Search for the cell housing the specified text and yield its [x, y] center coordinate. 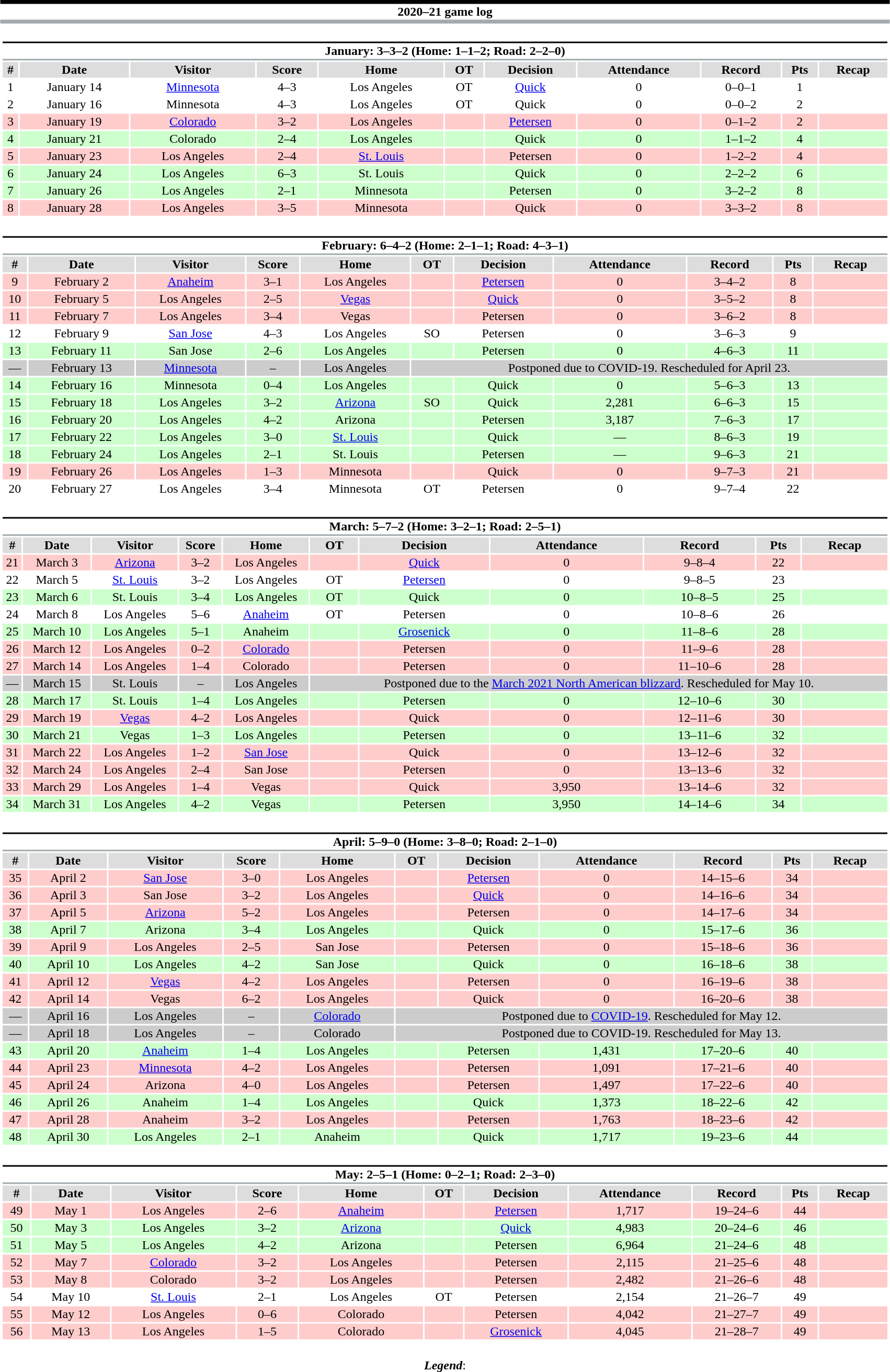
February 9 [82, 333]
6–6–3 [730, 402]
45 [15, 1085]
March 15 [57, 684]
1–5 [267, 1331]
March 10 [57, 631]
56 [16, 1331]
April 9 [68, 947]
4,042 [630, 1314]
Postponed due to COVID-19. Rescheduled for April 23. [649, 368]
50 [16, 1228]
7 [10, 191]
2,154 [630, 1297]
12–11–6 [700, 718]
April 18 [68, 1033]
April 24 [68, 1085]
May 1 [71, 1211]
February 26 [82, 471]
Postponed due to COVID-19. Rescheduled for May 12. [641, 1016]
May: 2–5–1 (Home: 0–2–1; Road: 2–3–0) [444, 1175]
March 14 [57, 666]
0–6 [267, 1314]
February 13 [82, 368]
April: 5–9–0 (Home: 3–8–0; Road: 2–1–0) [444, 842]
May 7 [71, 1262]
19–24–6 [736, 1211]
3–4–2 [730, 282]
March 24 [57, 769]
12–10–6 [700, 700]
16–20–6 [723, 999]
13–14–6 [700, 787]
April 5 [68, 913]
3–5 [287, 208]
April 20 [68, 1051]
January 24 [74, 173]
9–7–4 [730, 489]
January 16 [74, 104]
10–8–6 [700, 615]
April 14 [68, 999]
April 28 [68, 1120]
51 [16, 1245]
March 6 [57, 597]
14–16–6 [723, 895]
43 [15, 1051]
Postponed due to COVID-19. Rescheduled for May 13. [641, 1033]
March 29 [57, 787]
February 27 [82, 489]
1,431 [607, 1051]
1,497 [607, 1085]
8–6–3 [730, 437]
January 21 [74, 139]
2020–21 game log [445, 12]
3–2–2 [740, 191]
5–1 [200, 631]
47 [15, 1120]
2–2–2 [740, 173]
May 13 [71, 1331]
April 10 [68, 964]
18 [15, 455]
9–6–3 [730, 455]
February 11 [82, 351]
March 31 [57, 804]
March 17 [57, 700]
3,187 [620, 420]
January: 3–3–2 (Home: 1–1–2; Road: 2–2–0) [444, 51]
31 [12, 753]
11–8–6 [700, 631]
52 [16, 1262]
January 19 [74, 122]
March 21 [57, 735]
14–14–6 [700, 804]
17–20–6 [723, 1051]
1–1–2 [740, 139]
54 [16, 1297]
January 26 [74, 191]
6,964 [630, 1245]
29 [12, 718]
15–17–6 [723, 929]
10–8–5 [700, 597]
4–0 [251, 1085]
May 8 [71, 1280]
March 8 [57, 615]
53 [16, 1280]
9–8–5 [700, 580]
21–28–7 [736, 1331]
9–8–4 [700, 562]
February 5 [82, 299]
16–19–6 [723, 982]
March 22 [57, 753]
10 [15, 299]
9–7–3 [730, 471]
4,045 [630, 1331]
11–10–6 [700, 666]
6–2 [251, 999]
February 24 [82, 455]
May 5 [71, 1245]
55 [16, 1314]
3–1 [273, 282]
21–25–6 [736, 1262]
17–21–6 [723, 1068]
5 [10, 156]
0–4 [273, 385]
13–13–6 [700, 769]
39 [15, 947]
16 [15, 420]
2,281 [620, 402]
13–11–6 [700, 735]
May 3 [71, 1228]
21–27–7 [736, 1314]
4–6–3 [730, 351]
20 [15, 489]
12 [15, 333]
6–3 [287, 173]
1–2–2 [740, 156]
January 28 [74, 208]
March: 5–7–2 (Home: 3–2–1; Road: 2–5–1) [444, 526]
January 14 [74, 87]
2,482 [630, 1280]
February 16 [82, 385]
February 18 [82, 402]
1,373 [607, 1102]
18–22–6 [723, 1102]
3 [10, 122]
0–0–1 [740, 87]
April 7 [68, 929]
11–9–6 [700, 649]
5–2 [251, 913]
March 19 [57, 718]
7–6–3 [730, 420]
1,763 [607, 1120]
20–24–6 [736, 1228]
1,091 [607, 1068]
37 [15, 913]
21–24–6 [736, 1245]
19–23–6 [723, 1137]
February 2 [82, 282]
0–1–2 [740, 122]
21–26–6 [736, 1280]
13–12–6 [700, 753]
May 10 [71, 1297]
5–6 [200, 615]
3–6–2 [730, 316]
21–26–7 [736, 1297]
Postponed due to the March 2021 North American blizzard. Rescheduled for May 10. [599, 684]
5–6–3 [730, 385]
April 12 [68, 982]
17–22–6 [723, 1085]
February 22 [82, 437]
3–6–3 [730, 333]
April 2 [68, 878]
3–5–2 [730, 299]
33 [12, 787]
14 [15, 385]
February: 6–4–2 (Home: 2–1–1; Road: 4–3–1) [444, 246]
April 30 [68, 1137]
2,115 [630, 1262]
February 20 [82, 420]
May 12 [71, 1314]
14–15–6 [723, 878]
14–17–6 [723, 913]
January 23 [74, 156]
April 3 [68, 895]
24 [12, 615]
35 [15, 878]
0–2 [200, 649]
1–2 [200, 753]
27 [12, 666]
April 23 [68, 1068]
March 5 [57, 580]
April 16 [68, 1016]
41 [15, 982]
March 12 [57, 649]
0–0–2 [740, 104]
15–18–6 [723, 947]
4,983 [630, 1228]
March 3 [57, 562]
3–3–2 [740, 208]
18–23–6 [723, 1120]
16–18–6 [723, 964]
April 26 [68, 1102]
February 7 [82, 316]
